Detect which cell encompasses the target text, then output its (x, y) center coordinate. 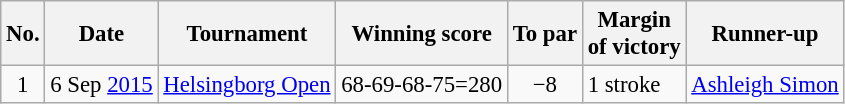
Date (102, 34)
To par (544, 34)
1 (23, 85)
Ashleigh Simon (765, 85)
1 stroke (634, 85)
Helsingborg Open (247, 85)
Runner-up (765, 34)
−8 (544, 85)
Winning score (422, 34)
Marginof victory (634, 34)
6 Sep 2015 (102, 85)
No. (23, 34)
Tournament (247, 34)
68-69-68-75=280 (422, 85)
